Find where the given text appears and provide that cell's center as [x, y] coordinate. 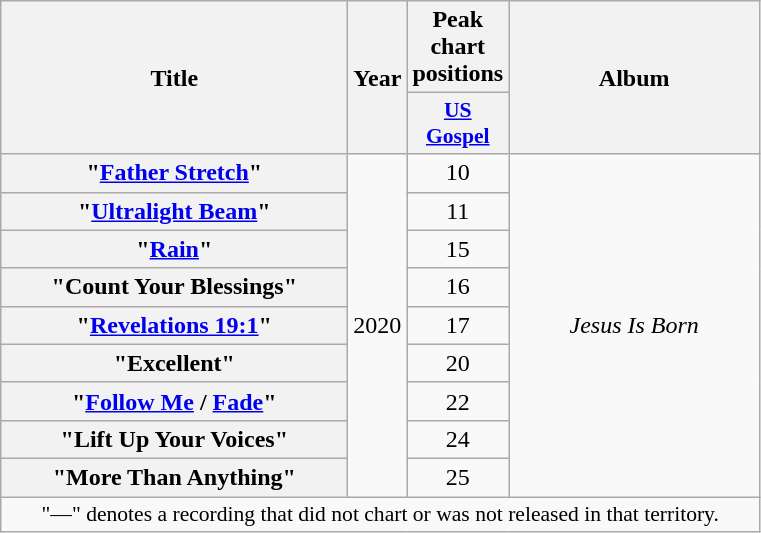
"Excellent" [174, 363]
16 [458, 287]
2020 [378, 326]
"Ultralight Beam" [174, 211]
USGospel [458, 124]
Album [634, 78]
"Lift Up Your Voices" [174, 439]
"—" denotes a recording that did not chart or was not released in that territory. [380, 514]
"Count Your Blessings" [174, 287]
Year [378, 78]
15 [458, 249]
24 [458, 439]
25 [458, 477]
11 [458, 211]
"Revelations 19:1" [174, 325]
Jesus Is Born [634, 326]
"Father Stretch" [174, 173]
20 [458, 363]
Peak chart positions [458, 47]
Title [174, 78]
17 [458, 325]
"Follow Me / Fade" [174, 401]
22 [458, 401]
10 [458, 173]
"More Than Anything" [174, 477]
"Rain" [174, 249]
